For the text-containing cell, return its midpoint in (x, y) coordinate format. 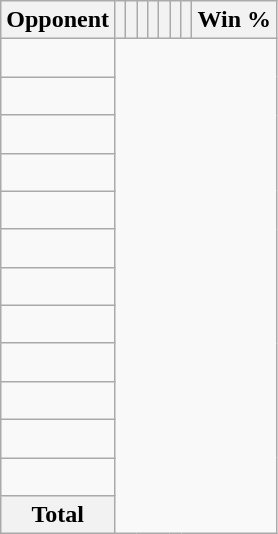
Win % (234, 20)
Opponent (58, 20)
Total (58, 515)
